Detect which cell encompasses the target text, then output its [x, y] center coordinate. 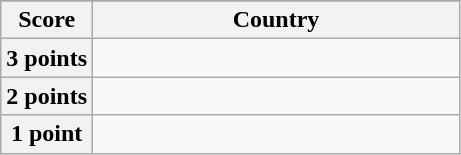
Country [276, 20]
1 point [47, 134]
Score [47, 20]
2 points [47, 96]
3 points [47, 58]
